Return the [X, Y] coordinate for the center point of the cell that contains the specified text.  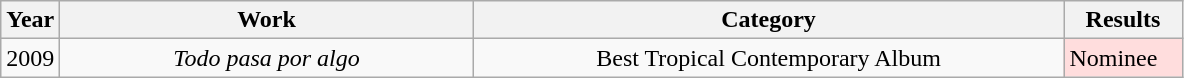
Todo pasa por algo [266, 58]
Category [768, 20]
Year [30, 20]
Work [266, 20]
Best Tropical Contemporary Album [768, 58]
2009 [30, 58]
Nominee [1123, 58]
Results [1123, 20]
